Detect which cell encompasses the target text, then output its (X, Y) center coordinate. 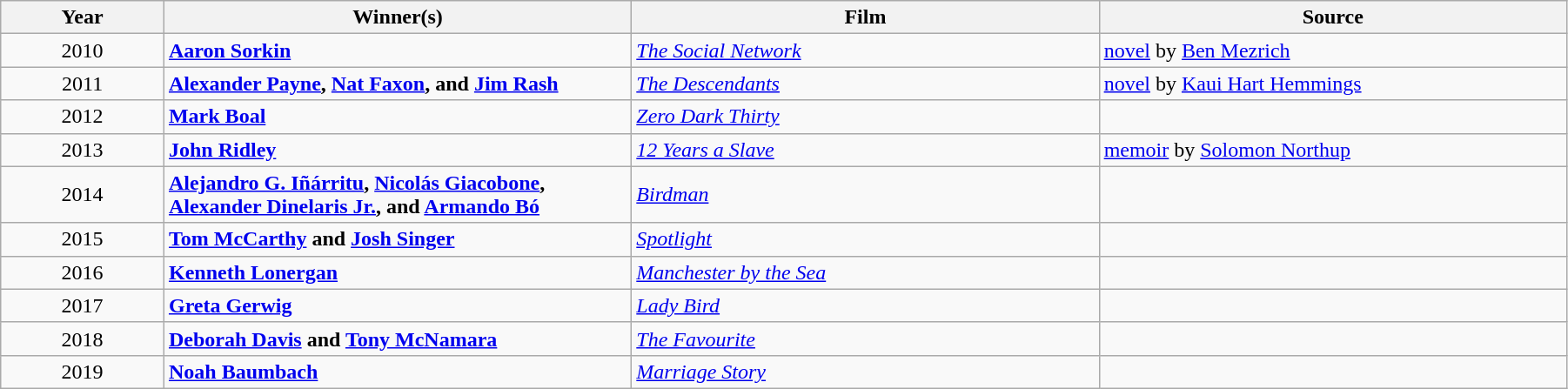
2014 (83, 195)
Marriage Story (865, 372)
Lady Bird (865, 305)
Zero Dark Thirty (865, 117)
2018 (83, 339)
Alexander Payne, Nat Faxon, and Jim Rash (397, 84)
John Ridley (397, 150)
Noah Baumbach (397, 372)
Tom McCarthy and Josh Singer (397, 239)
2012 (83, 117)
Deborah Davis and Tony McNamara (397, 339)
The Favourite (865, 339)
2015 (83, 239)
2013 (83, 150)
2017 (83, 305)
novel by Kaui Hart Hemmings (1333, 84)
Film (865, 17)
Birdman (865, 195)
Greta Gerwig (397, 305)
Spotlight (865, 239)
2016 (83, 272)
Source (1333, 17)
Alejandro G. Iñárritu, Nicolás Giacobone, Alexander Dinelaris Jr., and Armando Bó (397, 195)
Year (83, 17)
Winner(s) (397, 17)
The Descendants (865, 84)
Kenneth Lonergan (397, 272)
2011 (83, 84)
memoir by Solomon Northup (1333, 150)
Mark Boal (397, 117)
2010 (83, 50)
12 Years a Slave (865, 150)
The Social Network (865, 50)
2019 (83, 372)
novel by Ben Mezrich (1333, 50)
Aaron Sorkin (397, 50)
Manchester by the Sea (865, 272)
